Capture the cell that displays the provided text and extract its (x, y) central coordinate. 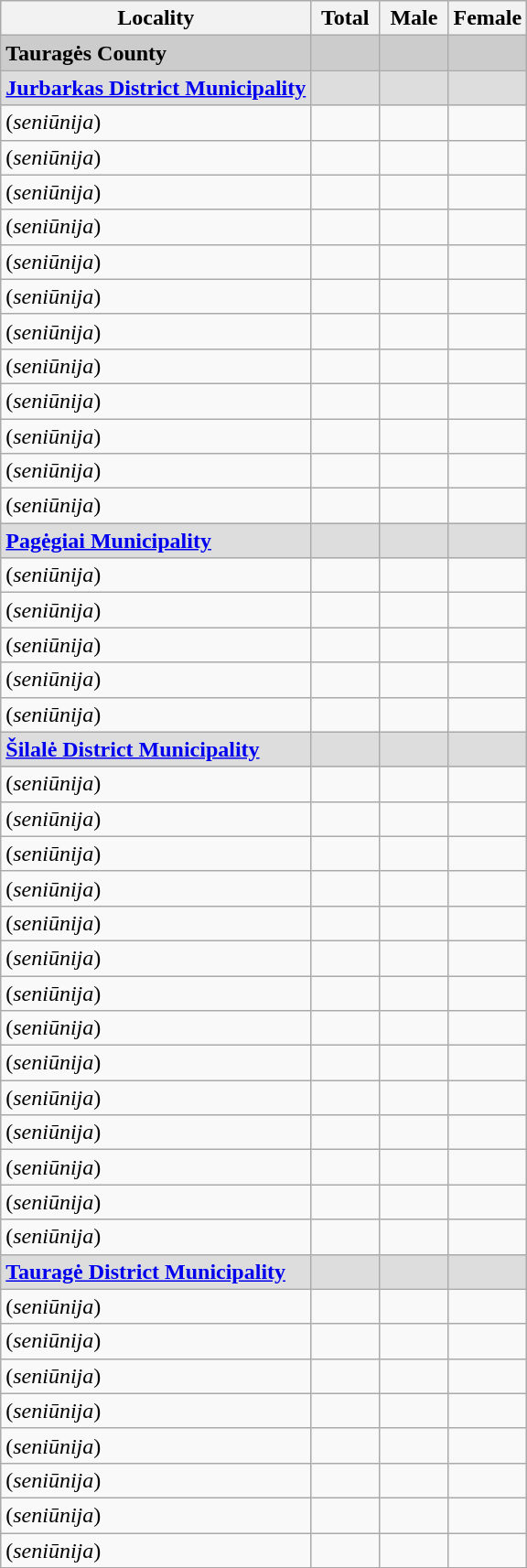
Locality (156, 18)
Pagėgiai Municipality (156, 541)
Jurbarkas District Municipality (156, 88)
Female (488, 18)
Total (346, 18)
Male (414, 18)
Tauragės County (156, 53)
Šilalė District Municipality (156, 749)
Tauragė District Municipality (156, 1272)
